Return (x, y) of the center of cell containing provided text 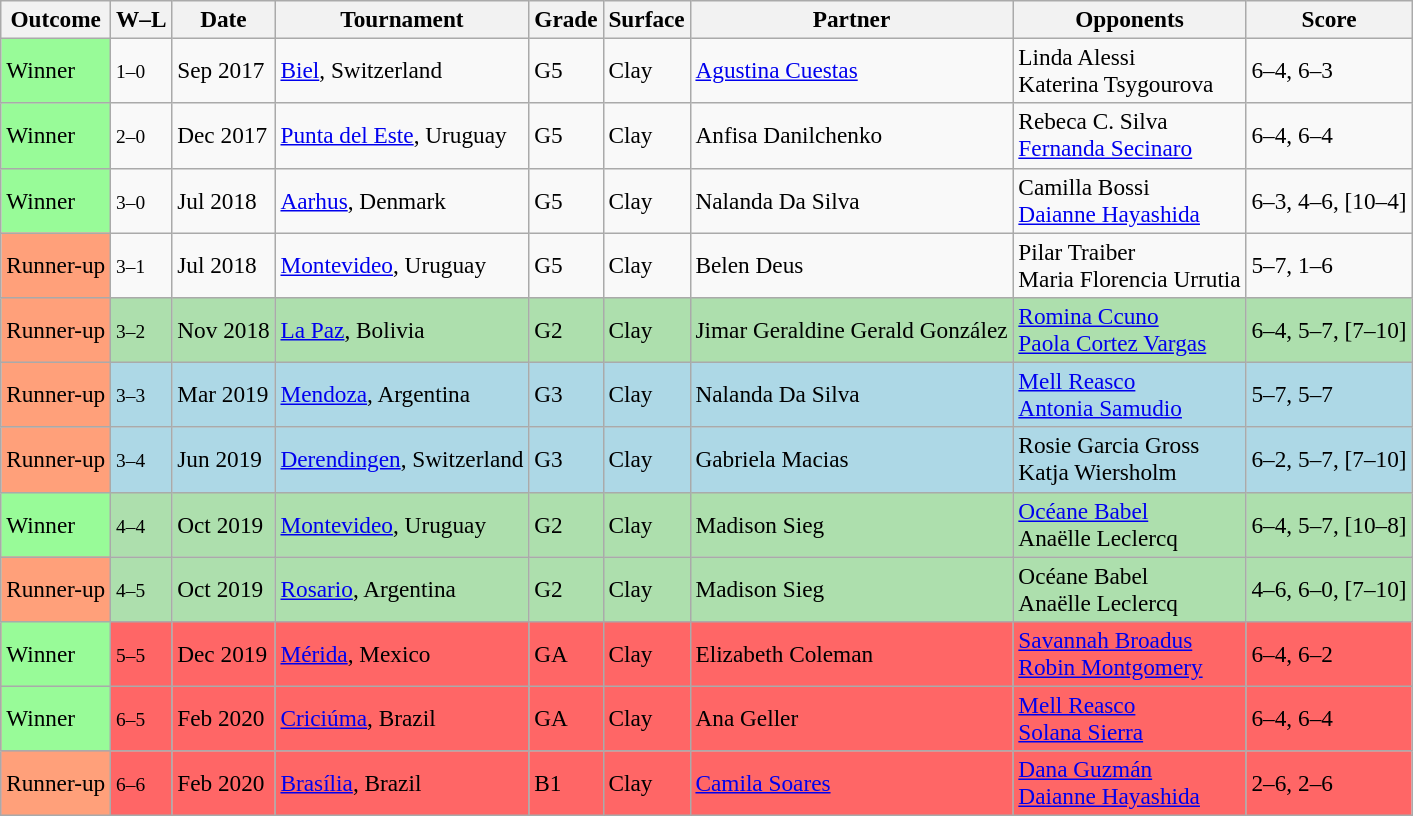
Opponents (1130, 19)
Nov 2018 (224, 330)
Outcome (56, 19)
Pilar Traiber Maria Florencia Urrutia (1130, 264)
6–4, 5–7, [10–8] (1329, 524)
Camilla Bossi Daianne Hayashida (1130, 200)
Linda Alessi Katerina Tsygourova (1130, 70)
Tournament (402, 19)
1–0 (142, 70)
Partner (852, 19)
2–0 (142, 136)
Punta del Este, Uruguay (402, 136)
6–4, 5–7, [7–10] (1329, 330)
6–5 (142, 718)
3–1 (142, 264)
Criciúma, Brazil (402, 718)
5–5 (142, 654)
Rosario, Argentina (402, 588)
Mell Reasco Solana Sierra (1130, 718)
3–3 (142, 394)
Derendingen, Switzerland (402, 460)
2–6, 2–6 (1329, 784)
Belen Deus (852, 264)
5–7, 1–6 (1329, 264)
Dana Guzmán Daianne Hayashida (1130, 784)
Rebeca C. Silva Fernanda Secinaro (1130, 136)
Mérida, Mexico (402, 654)
Rosie Garcia Gross Katja Wiersholm (1130, 460)
Anfisa Danilchenko (852, 136)
3–0 (142, 200)
4–5 (142, 588)
Mar 2019 (224, 394)
Gabriela Macias (852, 460)
4–6, 6–0, [7–10] (1329, 588)
Biel, Switzerland (402, 70)
La Paz, Bolivia (402, 330)
Brasília, Brazil (402, 784)
Ana Geller (852, 718)
Savannah Broadus Robin Montgomery (1130, 654)
6–6 (142, 784)
3–4 (142, 460)
Dec 2017 (224, 136)
Agustina Cuestas (852, 70)
Grade (566, 19)
6–4, 6–2 (1329, 654)
Aarhus, Denmark (402, 200)
Score (1329, 19)
6–4, 6–3 (1329, 70)
Mell Reasco Antonia Samudio (1130, 394)
Elizabeth Coleman (852, 654)
B1 (566, 784)
W–L (142, 19)
6–3, 4–6, [10–4] (1329, 200)
3–2 (142, 330)
Mendoza, Argentina (402, 394)
4–4 (142, 524)
Romina Ccuno Paola Cortez Vargas (1130, 330)
Dec 2019 (224, 654)
Camila Soares (852, 784)
Date (224, 19)
6–2, 5–7, [7–10] (1329, 460)
Jimar Geraldine Gerald González (852, 330)
Surface (646, 19)
Jun 2019 (224, 460)
Sep 2017 (224, 70)
5–7, 5–7 (1329, 394)
